From the cell containing the given text, extract its center point as (X, Y) coordinate. 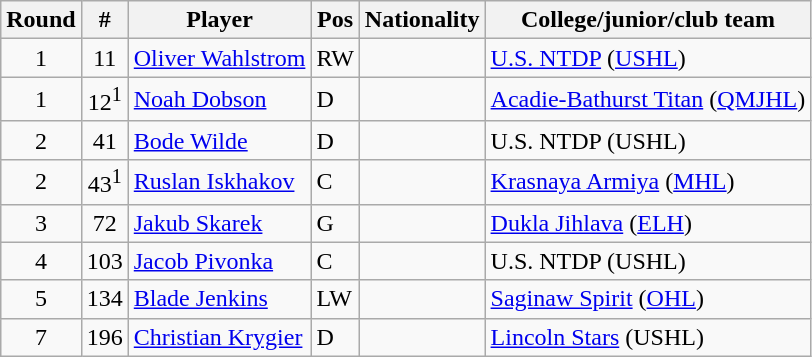
7 (41, 337)
RW (335, 58)
Jacob Pivonka (220, 261)
5 (41, 299)
Jakub Skarek (220, 223)
Nationality (422, 20)
3 (41, 223)
Christian Krygier (220, 337)
Lincoln Stars (USHL) (648, 337)
Pos (335, 20)
Krasnaya Armiya (MHL) (648, 182)
Dukla Jihlava (ELH) (648, 223)
Saginaw Spirit (OHL) (648, 299)
Blade Jenkins (220, 299)
G (335, 223)
Round (41, 20)
121 (104, 100)
41 (104, 140)
11 (104, 58)
College/junior/club team (648, 20)
# (104, 20)
LW (335, 299)
103 (104, 261)
Acadie-Bathurst Titan (QMJHL) (648, 100)
431 (104, 182)
Oliver Wahlstrom (220, 58)
72 (104, 223)
Noah Dobson (220, 100)
Ruslan Iskhakov (220, 182)
Bode Wilde (220, 140)
4 (41, 261)
196 (104, 337)
Player (220, 20)
134 (104, 299)
